Extract the (X, Y) coordinate from the center of the cell holding the provided text.  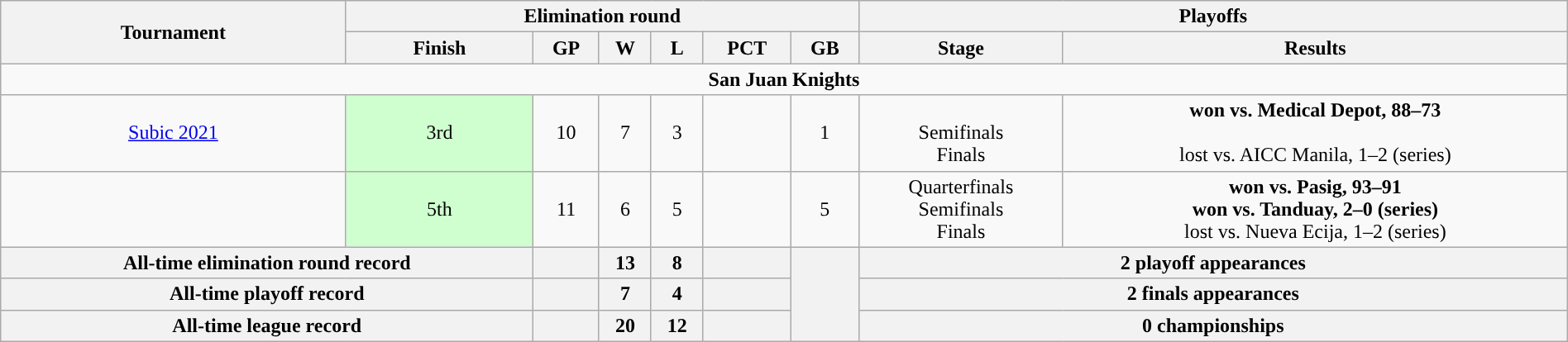
Elimination round (602, 17)
5th (440, 209)
All-time league record (267, 325)
Results (1315, 48)
L (676, 48)
Tournament (174, 32)
4 (676, 294)
GP (566, 48)
Subic 2021 (174, 133)
Playoffs (1212, 17)
11 (566, 209)
San Juan Knights (784, 79)
12 (676, 325)
1 (825, 133)
won vs. Medical Depot, 88–73 lost vs. AICC Manila, 1–2 (series) (1315, 133)
Finish (440, 48)
GB (825, 48)
10 (566, 133)
2 finals appearances (1212, 294)
All-time playoff record (267, 294)
W (625, 48)
20 (625, 325)
3 (676, 133)
PCT (747, 48)
8 (676, 263)
2 playoff appearances (1212, 263)
0 championships (1212, 325)
3rd (440, 133)
Stage (961, 48)
won vs. Pasig, 93–91 won vs. Tanduay, 2–0 (series) lost vs. Nueva Ecija, 1–2 (series) (1315, 209)
Semifinals Finals (961, 133)
All-time elimination round record (267, 263)
13 (625, 263)
6 (625, 209)
Quarterfinals Semifinals Finals (961, 209)
